Find where the given text appears and provide that cell's center as [X, Y] coordinate. 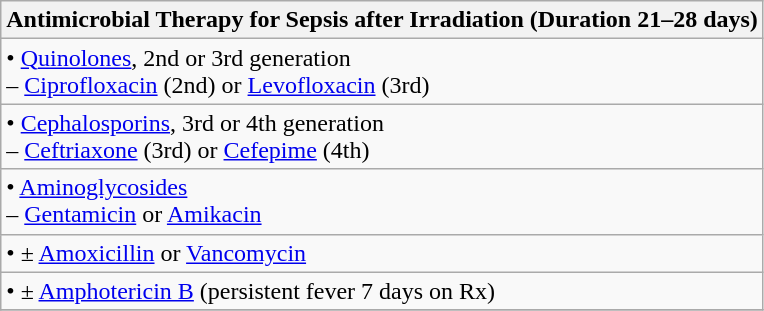
• ± Amoxicillin or Vancomycin [382, 253]
Antimicrobial Therapy for Sepsis after Irradiation (Duration 21–28 days) [382, 20]
• Cephalosporins, 3rd or 4th generation– Ceftriaxone (3rd) or Cefepime (4th) [382, 136]
• ± Amphotericin B (persistent fever 7 days on Rx) [382, 291]
• Quinolones, 2nd or 3rd generation– Ciprofloxacin (2nd) or Levofloxacin (3rd) [382, 72]
• Aminoglycosides– Gentamicin or Amikacin [382, 202]
